Output the [x, y] coordinate of the center of the cell containing the given text.  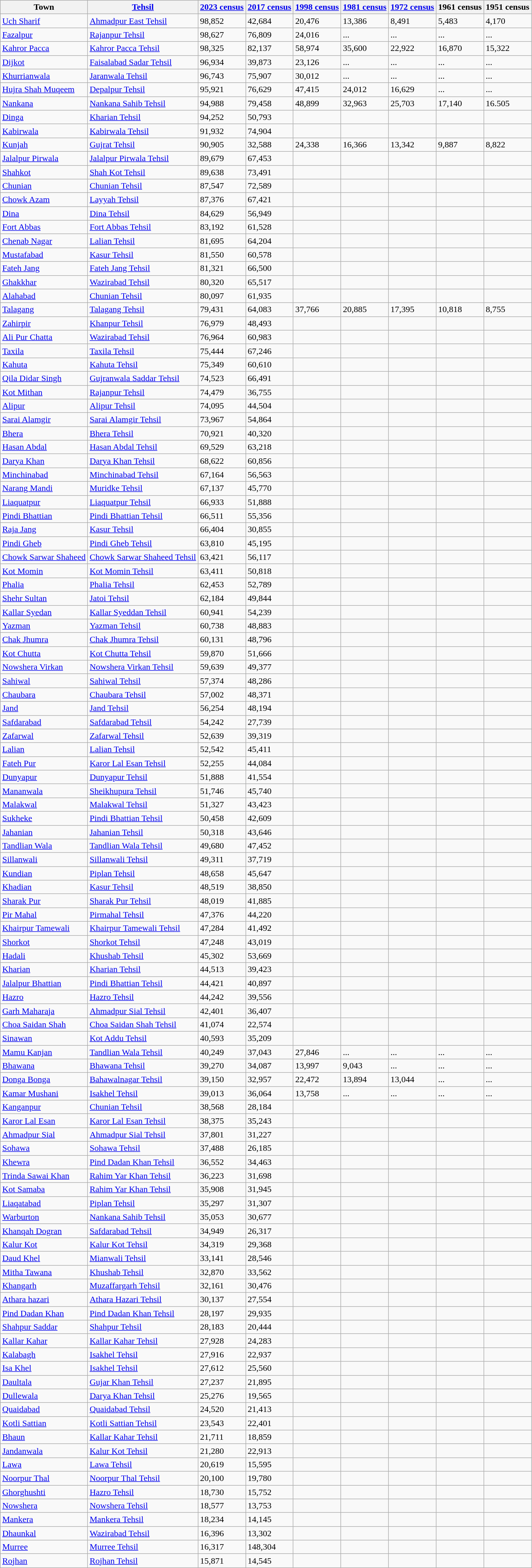
82,137 [270, 48]
Bhera Tehsil [143, 433]
Shehr Sultan [44, 598]
Khurrianwala [44, 76]
44,504 [270, 406]
5,483 [460, 21]
22,937 [270, 1355]
48,883 [270, 626]
Hazro [44, 997]
Kallar Kahar [44, 1341]
20,444 [270, 1327]
40,593 [222, 1038]
37,801 [222, 1135]
Pind Dadan Khan [44, 1313]
Chowk Azam [44, 200]
76,964 [222, 337]
34,463 [270, 1162]
17,140 [460, 103]
1951 census [507, 7]
20,476 [317, 21]
56,117 [270, 557]
56,949 [270, 213]
9,043 [365, 1066]
43,646 [270, 832]
Dina [44, 213]
21,711 [222, 1437]
Phalia Tehsil [143, 584]
8,491 [412, 21]
Jahanian Tehsil [143, 832]
49,377 [270, 667]
48,899 [317, 103]
30,012 [317, 76]
34,087 [270, 1066]
66,500 [270, 268]
38,850 [270, 887]
24,016 [317, 35]
75,349 [222, 364]
47,376 [222, 915]
Fateh Jang [44, 268]
27,612 [222, 1368]
39,873 [270, 62]
Sillanwali [44, 860]
60,856 [270, 461]
36,552 [222, 1162]
13,997 [317, 1066]
Hasan Abdal [44, 447]
Mananwala [44, 791]
Khairpur Tamewali Tehsil [143, 928]
Kabirwala Tehsil [143, 131]
25,703 [412, 103]
58,974 [317, 48]
54,864 [270, 420]
Zafarwal Tehsil [143, 736]
Daud Khel [44, 1258]
23,543 [222, 1423]
Fazalpur [44, 35]
Sillanwali Tehsil [143, 860]
40,897 [270, 983]
57,374 [222, 681]
24,012 [365, 90]
32,957 [270, 1080]
41,885 [270, 901]
96,743 [222, 76]
89,638 [222, 172]
27,237 [222, 1382]
Khadian [44, 887]
76,809 [270, 35]
61,528 [270, 227]
98,852 [222, 21]
45,770 [270, 488]
Jand Tehsil [143, 708]
48,194 [270, 708]
30,137 [222, 1300]
56,563 [270, 475]
50,458 [222, 818]
35,053 [222, 1217]
24,338 [317, 144]
72,589 [270, 186]
50,818 [270, 571]
66,511 [222, 516]
60,131 [222, 640]
28,546 [270, 1258]
Jand [44, 708]
42,609 [270, 818]
27,928 [222, 1341]
Fort Abbas Tehsil [143, 227]
73,967 [222, 420]
Khairpur Tamewali [44, 928]
Khanqah Dogran [44, 1231]
50,793 [270, 117]
Fateh Pur [44, 763]
Kot Samaba [44, 1189]
27,916 [222, 1355]
22,913 [270, 1451]
Liaqatabad [44, 1203]
29,935 [270, 1313]
Kalur Kot [44, 1244]
44,421 [222, 983]
Quaidabad Tehsil [143, 1409]
Khewra [44, 1162]
40,320 [270, 433]
Kot Chutta [44, 653]
60,983 [270, 337]
Noorpur Thal Tehsil [143, 1478]
96,934 [222, 62]
Qila Didar Singh [44, 378]
Bhaun [44, 1437]
Sohawa [44, 1148]
41,554 [270, 777]
74,479 [222, 392]
45,411 [270, 750]
2023 census [222, 7]
63,810 [222, 543]
66,404 [222, 530]
8,755 [507, 310]
42,401 [222, 1011]
Raja Jang [44, 530]
Kahror Pacca Tehsil [143, 48]
Nowshera Virkan Tehsil [143, 667]
4,170 [507, 21]
Mankera [44, 1520]
Gujrat Tehsil [143, 144]
Narang Mandi [44, 488]
Safdarabad [44, 722]
60,610 [270, 364]
27,739 [270, 722]
22,472 [317, 1080]
21,413 [270, 1409]
49,311 [222, 860]
Chak Jhumra Tehsil [143, 640]
27,554 [270, 1300]
Shahpur Tehsil [143, 1327]
37,766 [317, 310]
Murree [44, 1547]
Kahuta Tehsil [143, 364]
Dhaunkal [44, 1533]
Fort Abbas [44, 227]
Faisalabad Sadar Tehsil [143, 62]
Choa Saidan Shah Tehsil [143, 1024]
Pirmahal Tehsil [143, 915]
Bhera [44, 433]
Mitha Tawana [44, 1272]
Kahuta [44, 364]
Yazman [44, 626]
Gujar Khan Tehsil [143, 1382]
81,321 [222, 268]
Liaquatpur [44, 502]
16,870 [460, 48]
Dijkot [44, 62]
47,415 [317, 90]
14,545 [270, 1561]
81,550 [222, 255]
50,318 [222, 832]
Kot Mithan [44, 392]
Noorpur Thal [44, 1478]
10,818 [460, 310]
8,822 [507, 144]
42,684 [270, 21]
67,453 [270, 158]
59,639 [222, 667]
Pindi Gheb Tehsil [143, 543]
76,979 [222, 323]
Trinda Sawai Khan [44, 1176]
36,223 [222, 1176]
Jalalpur Pirwala Tehsil [143, 158]
Layyah Tehsil [143, 200]
Fateh Jang Tehsil [143, 268]
19,780 [270, 1478]
Pindi Gheb [44, 543]
Mustafabad [44, 255]
36,755 [270, 392]
Kalabagh [44, 1355]
67,164 [222, 475]
64,083 [270, 310]
Zahirpir [44, 323]
Athara hazari [44, 1300]
25,560 [270, 1368]
Ali Pur Chatta [44, 337]
63,421 [222, 557]
Chenab Nagar [44, 241]
16,366 [365, 144]
Athara Hazari Tehsil [143, 1300]
52,639 [222, 736]
Kahror Pacca [44, 48]
98,627 [222, 35]
Shah Kot Tehsil [143, 172]
31,307 [270, 1203]
49,844 [270, 598]
15,595 [270, 1464]
Nowshera Tehsil [143, 1506]
49,680 [222, 846]
Isa Khel [44, 1368]
Bahawalnagar Tehsil [143, 1080]
31,227 [270, 1135]
91,932 [222, 131]
95,921 [222, 90]
74,523 [222, 378]
36,064 [270, 1093]
56,254 [222, 708]
Sharak Pur [44, 901]
Khanpur Tehsil [143, 323]
21,280 [222, 1451]
Mankera Tehsil [143, 1520]
18,577 [222, 1506]
48,286 [270, 681]
Rojhan [44, 1561]
18,730 [222, 1492]
25,276 [222, 1396]
Kot Momin [44, 571]
Kundian [44, 873]
Muzaffargarh Tehsil [143, 1286]
13,342 [412, 144]
Sukheke [44, 818]
Hujra Shah Muqeem [44, 90]
37,043 [270, 1052]
26,317 [270, 1231]
22,922 [412, 48]
39,013 [222, 1093]
Malakwal [44, 804]
33,141 [222, 1258]
63,218 [270, 447]
34,319 [222, 1244]
Sahiwal [44, 681]
Alipur Tehsil [143, 406]
32,870 [222, 1272]
9,887 [460, 144]
74,095 [222, 406]
36,407 [270, 1011]
Taxila [44, 351]
41,492 [270, 928]
Rojhan Tehsil [143, 1561]
Kamar Mushani [44, 1093]
60,578 [270, 255]
18,859 [270, 1437]
Kanganpur [44, 1107]
Kotli Sattian [44, 1423]
48,658 [222, 873]
81,695 [222, 241]
1998 census [317, 7]
98,325 [222, 48]
53,669 [270, 956]
Jaranwala Tehsil [143, 76]
16,396 [222, 1533]
Ghakkhar [44, 282]
87,547 [222, 186]
14,145 [270, 1520]
Karor Lal Esan [44, 1121]
Jatoi Tehsil [143, 598]
60,941 [222, 612]
Jandanwala [44, 1451]
18,234 [222, 1520]
Bhawana Tehsil [143, 1066]
19,565 [270, 1396]
Sarai Alamgir Tehsil [143, 420]
Uch Sharif [44, 21]
32,161 [222, 1286]
Jahanian [44, 832]
39,423 [270, 969]
2017 census [270, 7]
Shorkot [44, 942]
Malakwal Tehsil [143, 804]
Pindi Bhattian [44, 516]
22,574 [270, 1024]
67,421 [270, 200]
90,905 [222, 144]
Liaquatpur Tehsil [143, 502]
13,302 [270, 1533]
75,907 [270, 76]
Talagang Tehsil [143, 310]
Murree Tehsil [143, 1547]
94,988 [222, 103]
Shahpur Saddar [44, 1327]
54,239 [270, 612]
40,249 [222, 1052]
35,908 [222, 1189]
15,322 [507, 48]
79,431 [222, 310]
1981 census [365, 7]
Sharak Pur Tehsil [143, 901]
Kunjah [44, 144]
Taxila Tehsil [143, 351]
Alipur [44, 406]
Bhawana [44, 1066]
45,302 [222, 956]
Ghorghushti [44, 1492]
27,846 [317, 1052]
Chowk Sarwar Shaheed [44, 557]
Lawa [44, 1464]
83,192 [222, 227]
Dullewala [44, 1396]
Kallar Syeddan Tehsil [143, 612]
Mamu Kanjan [44, 1052]
Nowshera [44, 1506]
20,100 [222, 1478]
Gujranwala Saddar Tehsil [143, 378]
39,319 [270, 736]
35,243 [270, 1121]
28,184 [270, 1107]
75,444 [222, 351]
Khangarh [44, 1286]
44,242 [222, 997]
Chowk Sarwar Shaheed Tehsil [143, 557]
43,019 [270, 942]
30,855 [270, 530]
Hasan Abdal Tehsil [143, 447]
44,220 [270, 915]
Chaubara [44, 695]
Daultala [44, 1382]
Ahmadpur Sial [44, 1135]
Shahkot [44, 172]
48,371 [270, 695]
66,491 [270, 378]
Kot Momin Tehsil [143, 571]
38,568 [222, 1107]
Choa Saidan Shah [44, 1024]
66,933 [222, 502]
68,622 [222, 461]
23,126 [317, 62]
69,529 [222, 447]
Nankana [44, 103]
45,740 [270, 791]
16.505 [507, 103]
24,520 [222, 1409]
31,945 [270, 1189]
Ahmadpur East Tehsil [143, 21]
35,297 [222, 1203]
26,185 [270, 1148]
44,084 [270, 763]
Alahabad [44, 296]
Jalalpur Bhattian [44, 983]
41,074 [222, 1024]
13,753 [270, 1506]
1972 census [412, 7]
48,796 [270, 640]
Kotli Sattian Tehsil [143, 1423]
Shorkot Tehsil [143, 942]
Muridke Tehsil [143, 488]
35,600 [365, 48]
Zafarwal [44, 736]
30,476 [270, 1286]
38,375 [222, 1121]
22,401 [270, 1423]
57,002 [222, 695]
13,894 [365, 1080]
61,935 [270, 296]
13,044 [412, 1080]
30,677 [270, 1217]
Yazman Tehsil [143, 626]
94,252 [222, 117]
Depalpur Tehsil [143, 90]
45,647 [270, 873]
Town [44, 7]
52,255 [222, 763]
Kot Addu Tehsil [143, 1038]
62,184 [222, 598]
16,629 [412, 90]
51,746 [222, 791]
62,453 [222, 584]
Donga Bonga [44, 1080]
80,097 [222, 296]
Sarai Alamgir [44, 420]
Sinawan [44, 1038]
Garh Maharaja [44, 1011]
52,542 [222, 750]
51,666 [270, 653]
Mianwali Tehsil [143, 1258]
Lalian [44, 750]
28,183 [222, 1327]
55,356 [270, 516]
Chak Jhumra [44, 640]
39,556 [270, 997]
21,895 [270, 1382]
Minchinabad [44, 475]
17,395 [412, 310]
Chunian [44, 186]
Quaidabad [44, 1409]
Dunyapur [44, 777]
Kabirwala [44, 131]
Talagang [44, 310]
73,491 [270, 172]
Kallar Syedan [44, 612]
Minchinabad Tehsil [143, 475]
15,871 [222, 1561]
29,368 [270, 1244]
34,949 [222, 1231]
47,248 [222, 942]
Tehsil [143, 7]
35,209 [270, 1038]
Pir Mahal [44, 915]
74,904 [270, 131]
Nowshera Virkan [44, 667]
16,317 [222, 1547]
47,284 [222, 928]
Hadali [44, 956]
39,150 [222, 1080]
Chaubara Tehsil [143, 695]
Jalalpur Pirwala [44, 158]
47,452 [270, 846]
Dina Tehsil [143, 213]
67,246 [270, 351]
Phalia [44, 584]
Dinga [44, 117]
48,019 [222, 901]
44,513 [222, 969]
89,679 [222, 158]
37,719 [270, 860]
13,758 [317, 1093]
20,619 [222, 1464]
59,870 [222, 653]
Dunyapur Tehsil [143, 777]
80,320 [222, 282]
15,752 [270, 1492]
52,789 [270, 584]
79,458 [270, 103]
84,629 [222, 213]
13,386 [365, 21]
24,283 [270, 1341]
65,517 [270, 282]
39,270 [222, 1066]
1961 census [460, 7]
Sohawa Tehsil [143, 1148]
37,488 [222, 1148]
Sheikhupura Tehsil [143, 791]
Tandlian Wala [44, 846]
28,197 [222, 1313]
48,493 [270, 323]
60,738 [222, 626]
32,963 [365, 103]
43,423 [270, 804]
Kot Chutta Tehsil [143, 653]
67,137 [222, 488]
54,242 [222, 722]
Warburton [44, 1217]
31,698 [270, 1176]
32,588 [270, 144]
Sahiwal Tehsil [143, 681]
45,195 [270, 543]
Darya Khan [44, 461]
148,304 [270, 1547]
Lawa Tehsil [143, 1464]
76,629 [270, 90]
64,204 [270, 241]
87,376 [222, 200]
51,327 [222, 804]
48,519 [222, 887]
20,885 [365, 310]
Kharian [44, 969]
33,562 [270, 1272]
70,921 [222, 433]
63,411 [222, 571]
